Return [x, y] of the center of cell containing provided text 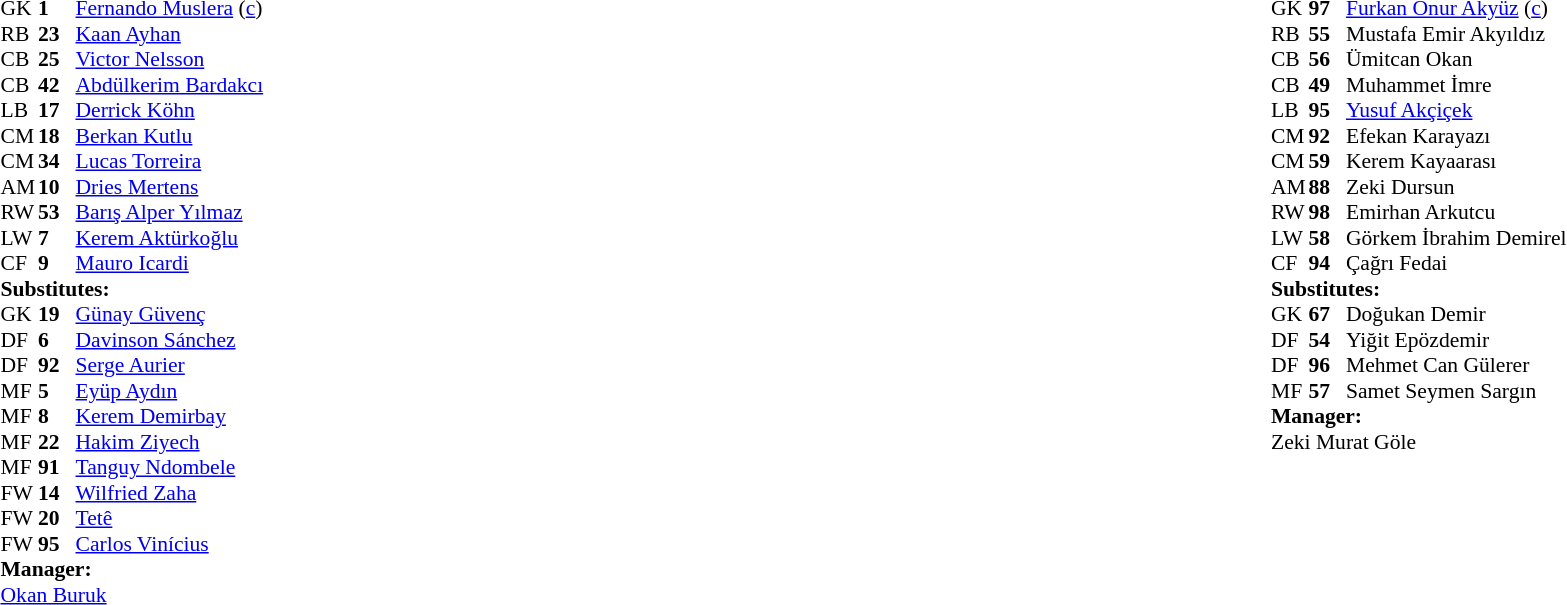
Lucas Torreira [170, 161]
Yiğit Epözdemir [1456, 340]
56 [1327, 59]
Zeki Dursun [1456, 187]
Mustafa Emir Akyıldız [1456, 34]
Muhammet İmre [1456, 85]
Emirhan Arkutcu [1456, 213]
5 [57, 391]
Davinson Sánchez [170, 340]
Tanguy Ndombele [170, 467]
94 [1327, 263]
Samet Seymen Sargın [1456, 391]
Tetê [170, 519]
53 [57, 213]
42 [57, 85]
67 [1327, 315]
14 [57, 493]
54 [1327, 340]
Serge Aurier [170, 365]
Berkan Kutlu [170, 136]
59 [1327, 161]
Kerem Aktürkoğlu [170, 238]
34 [57, 161]
18 [57, 136]
Victor Nelsson [170, 59]
Abdülkerim Bardakcı [170, 85]
Eyüp Aydın [170, 391]
10 [57, 187]
7 [57, 238]
Wilfried Zaha [170, 493]
8 [57, 417]
Derrick Köhn [170, 111]
Barış Alper Yılmaz [170, 213]
9 [57, 263]
Kerem Kayaarası [1456, 161]
Günay Güvenç [170, 315]
Dries Mertens [170, 187]
25 [57, 59]
22 [57, 442]
Efekan Karayazı [1456, 136]
96 [1327, 365]
Kerem Demirbay [170, 417]
Kaan Ayhan [170, 34]
20 [57, 519]
17 [57, 111]
49 [1327, 85]
Ümitcan Okan [1456, 59]
58 [1327, 238]
Doğukan Demir [1456, 315]
55 [1327, 34]
Mauro Icardi [170, 263]
88 [1327, 187]
19 [57, 315]
Görkem İbrahim Demirel [1456, 238]
57 [1327, 391]
Çağrı Fedai [1456, 263]
Mehmet Can Gülerer [1456, 365]
Hakim Ziyech [170, 442]
Yusuf Akçiçek [1456, 111]
Zeki Murat Göle [1419, 442]
23 [57, 34]
6 [57, 340]
98 [1327, 213]
91 [57, 467]
Carlos Vinícius [170, 544]
